Detect which cell encompasses the target text, then output its [X, Y] center coordinate. 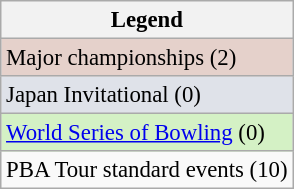
Legend [147, 20]
Japan Invitational (0) [147, 95]
Major championships (2) [147, 58]
World Series of Bowling (0) [147, 133]
PBA Tour standard events (10) [147, 170]
